Provide the [x, y] coordinate of the cell's center where the given text is located.  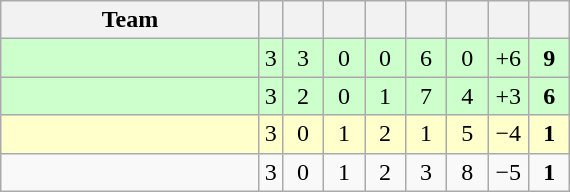
−4 [508, 134]
5 [468, 134]
9 [550, 58]
Team [130, 20]
7 [426, 96]
−5 [508, 172]
+6 [508, 58]
8 [468, 172]
4 [468, 96]
+3 [508, 96]
